Determine the (x, y) coordinate at the center of the cell enclosing the given text.  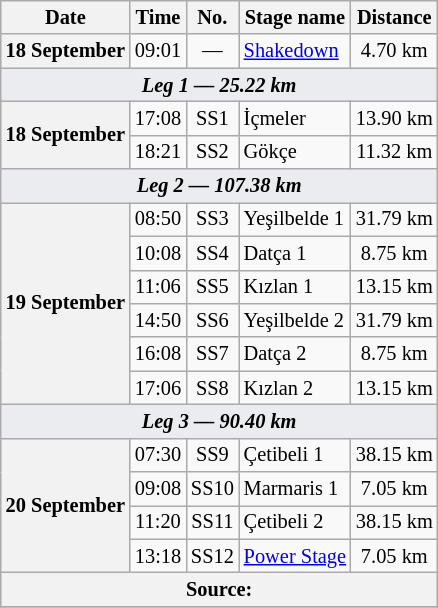
Time (158, 17)
Datça 2 (295, 354)
09:01 (158, 51)
Yeşilbelde 2 (295, 320)
SS4 (212, 253)
Distance (394, 17)
Çetibeli 2 (295, 522)
SS7 (212, 354)
SS10 (212, 489)
SS1 (212, 118)
20 September (66, 506)
Leg 3 — 90.40 km (220, 421)
Power Stage (295, 556)
11.32 km (394, 152)
Marmaris 1 (295, 489)
4.70 km (394, 51)
Yeşilbelde 1 (295, 219)
SS9 (212, 455)
11:20 (158, 522)
18:21 (158, 152)
19 September (66, 303)
İçmeler (295, 118)
Datça 1 (295, 253)
Çetibeli 1 (295, 455)
SS3 (212, 219)
10:08 (158, 253)
SS8 (212, 388)
Shakedown (295, 51)
Leg 2 — 107.38 km (220, 186)
SS2 (212, 152)
11:06 (158, 287)
14:50 (158, 320)
17:06 (158, 388)
13:18 (158, 556)
— (212, 51)
Source: (220, 589)
Gökçe (295, 152)
17:08 (158, 118)
07:30 (158, 455)
16:08 (158, 354)
Kızlan 1 (295, 287)
SS11 (212, 522)
SS5 (212, 287)
SS6 (212, 320)
13.90 km (394, 118)
SS12 (212, 556)
No. (212, 17)
Kızlan 2 (295, 388)
09:08 (158, 489)
08:50 (158, 219)
Stage name (295, 17)
Date (66, 17)
Leg 1 — 25.22 km (220, 85)
